Capture the cell that displays the provided text and extract its (X, Y) central coordinate. 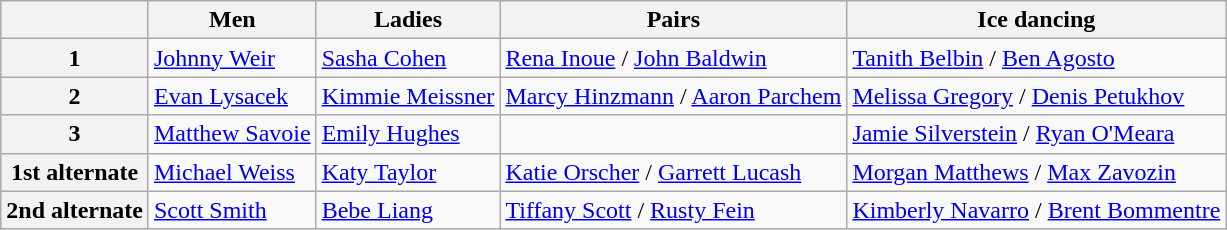
Tiffany Scott / Rusty Fein (674, 210)
Jamie Silverstein / Ryan O'Meara (1036, 134)
2 (75, 96)
Sasha Cohen (408, 58)
Men (232, 20)
Emily Hughes (408, 134)
1 (75, 58)
Michael Weiss (232, 172)
Katie Orscher / Garrett Lucash (674, 172)
2nd alternate (75, 210)
Evan Lysacek (232, 96)
Tanith Belbin / Ben Agosto (1036, 58)
Marcy Hinzmann / Aaron Parchem (674, 96)
Scott Smith (232, 210)
Morgan Matthews / Max Zavozin (1036, 172)
Ladies (408, 20)
Kimberly Navarro / Brent Bommentre (1036, 210)
Kimmie Meissner (408, 96)
Bebe Liang (408, 210)
Katy Taylor (408, 172)
Pairs (674, 20)
1st alternate (75, 172)
Melissa Gregory / Denis Petukhov (1036, 96)
Ice dancing (1036, 20)
Rena Inoue / John Baldwin (674, 58)
3 (75, 134)
Matthew Savoie (232, 134)
Johnny Weir (232, 58)
